Search for the cell housing the specified text and yield its (x, y) center coordinate. 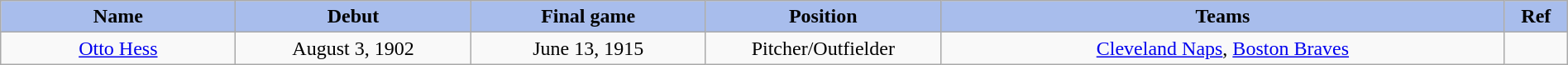
Position (823, 17)
Teams (1222, 17)
August 3, 1902 (353, 48)
Cleveland Naps, Boston Braves (1222, 48)
Debut (353, 17)
Name (118, 17)
Pitcher/Outfielder (823, 48)
Otto Hess (118, 48)
Ref (1536, 17)
Final game (588, 17)
June 13, 1915 (588, 48)
